Capture the cell that displays the provided text and extract its [X, Y] central coordinate. 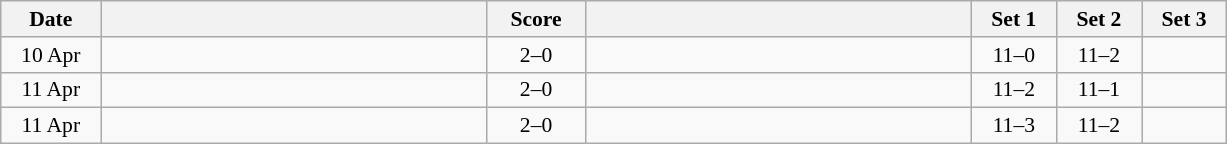
Set 2 [1098, 19]
Set 3 [1184, 19]
Set 1 [1014, 19]
11–0 [1014, 55]
10 Apr [51, 55]
Date [51, 19]
11–3 [1014, 126]
11–1 [1098, 90]
Score [536, 19]
